Find where the given text appears and provide that cell's center as (X, Y) coordinate. 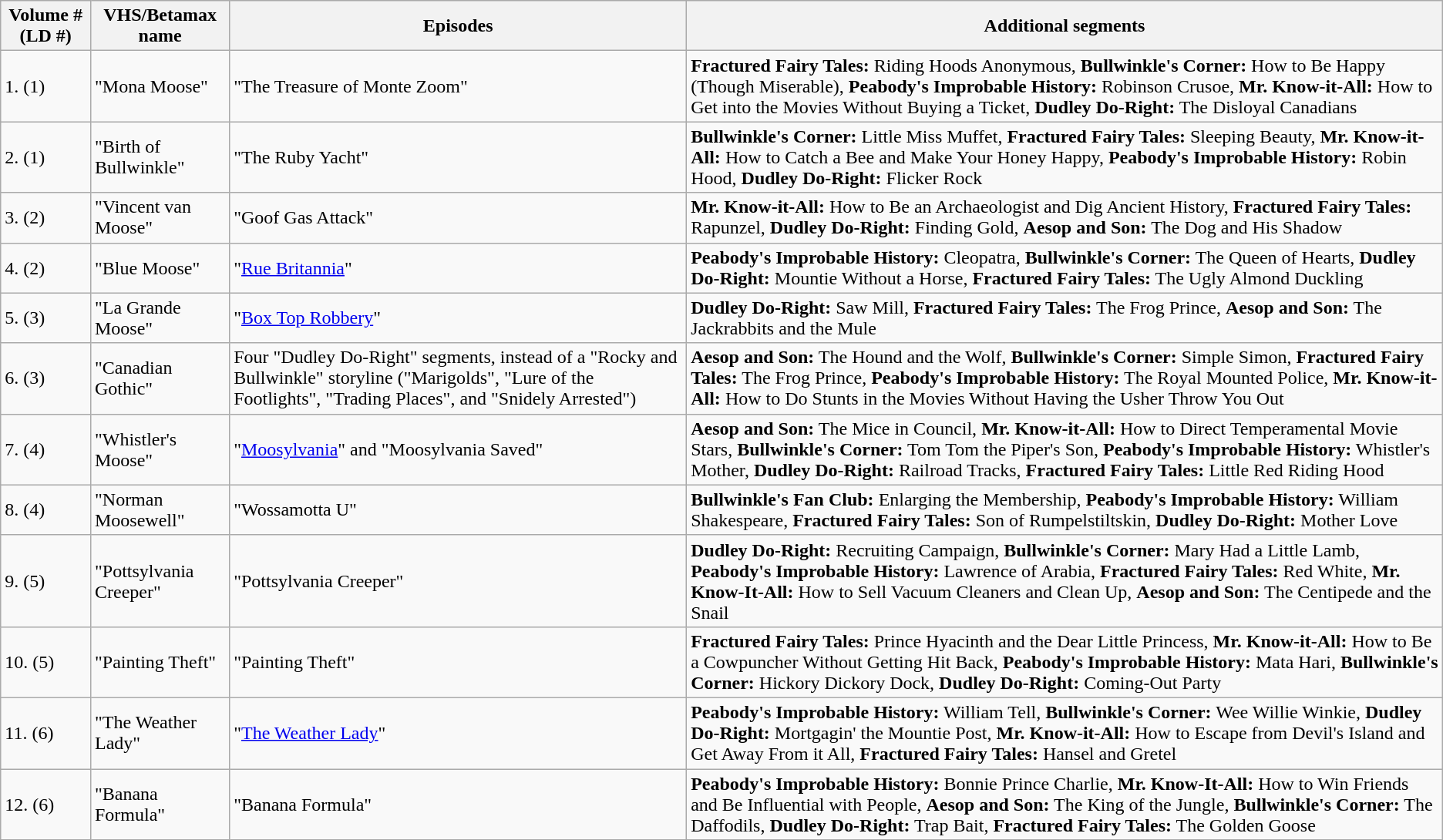
"Wossamotta U" (458, 510)
7. (4) (46, 449)
6. (3) (46, 378)
Episodes (458, 26)
"Rue Britannia" (458, 268)
"Blue Moose" (160, 268)
"Goof Gas Attack" (458, 217)
"Whistler's Moose" (160, 449)
Volume # (LD #) (46, 26)
"Canadian Gothic" (160, 378)
11. (6) (46, 733)
"Vincent van Moose" (160, 217)
"The Ruby Yacht" (458, 157)
"The Treasure of Monte Zoom" (458, 86)
"Mona Moose" (160, 86)
8. (4) (46, 510)
"Box Top Robbery" (458, 318)
"La Grande Moose" (160, 318)
4. (2) (46, 268)
"Birth of Bullwinkle" (160, 157)
"Norman Moosewell" (160, 510)
12. (6) (46, 805)
Additional segments (1065, 26)
2. (1) (46, 157)
Dudley Do-Right: Saw Mill, Fractured Fairy Tales: The Frog Prince, Aesop and Son: The Jackrabbits and the Mule (1065, 318)
1. (1) (46, 86)
VHS/Betamax name (160, 26)
10. (5) (46, 662)
3. (2) (46, 217)
9. (5) (46, 581)
5. (3) (46, 318)
"Moosylvania" and "Moosylvania Saved" (458, 449)
